Capture the cell that displays the provided text and extract its [X, Y] central coordinate. 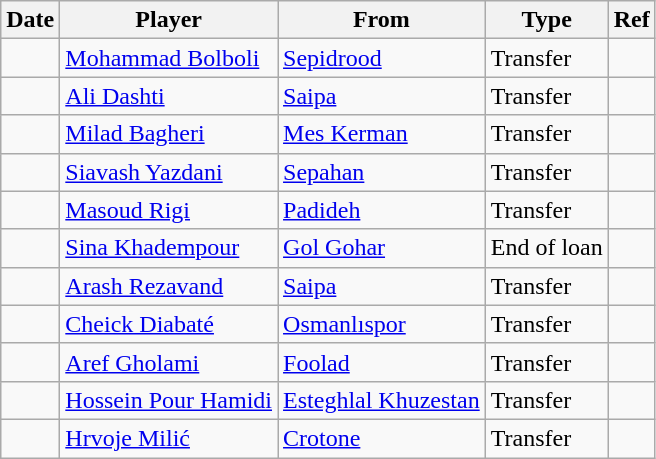
Padideh [382, 210]
Ali Dashti [169, 96]
Foolad [382, 362]
Sepidrood [382, 58]
Osmanlıspor [382, 324]
Crotone [382, 438]
Siavash Yazdani [169, 172]
Player [169, 20]
Esteghlal Khuzestan [382, 400]
Hrvoje Milić [169, 438]
End of loan [546, 248]
Arash Rezavand [169, 286]
Aref Gholami [169, 362]
Type [546, 20]
Gol Gohar [382, 248]
Date [30, 20]
Mohammad Bolboli [169, 58]
Milad Bagheri [169, 134]
Mes Kerman [382, 134]
Cheick Diabaté [169, 324]
Sepahan [382, 172]
Hossein Pour Hamidi [169, 400]
Ref [632, 20]
Masoud Rigi [169, 210]
From [382, 20]
Sina Khadempour [169, 248]
